Capture the cell that displays the provided text and extract its (x, y) central coordinate. 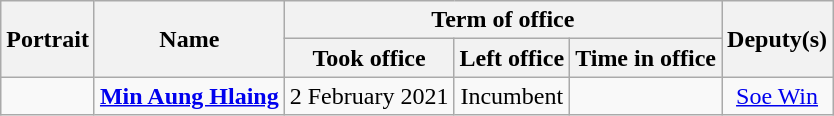
Name (189, 39)
Incumbent (512, 96)
2 February 2021 (369, 96)
Min Aung Hlaing (189, 96)
Soe Win (778, 96)
Took office (369, 58)
Left office (512, 58)
Term of office (502, 20)
Time in office (646, 58)
Deputy(s) (778, 39)
Portrait (48, 39)
